From the cell containing the given text, extract its center point as [x, y] coordinate. 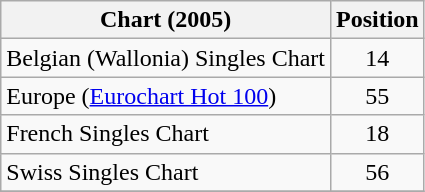
56 [377, 172]
Belgian (Wallonia) Singles Chart [166, 58]
Position [377, 20]
14 [377, 58]
Swiss Singles Chart [166, 172]
French Singles Chart [166, 134]
18 [377, 134]
Chart (2005) [166, 20]
55 [377, 96]
Europe (Eurochart Hot 100) [166, 96]
